Scan for the cell matching the given text and deliver its [x, y] coordinate at center. 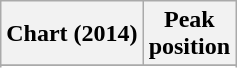
Chart (2014) [72, 34]
Peakposition [189, 34]
